Capture the cell that displays the provided text and extract its (X, Y) central coordinate. 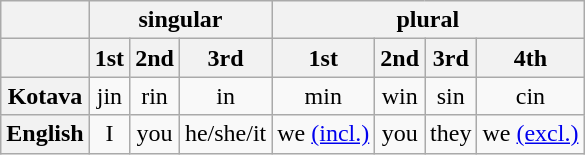
sin (451, 96)
cin (530, 96)
they (451, 134)
in (225, 96)
min (324, 96)
4th (530, 58)
win (400, 96)
we (excl.) (530, 134)
English (45, 134)
I (109, 134)
we (incl.) (324, 134)
singular (180, 20)
jin (109, 96)
plural (428, 20)
he/she/it (225, 134)
rin (155, 96)
Kotava (45, 96)
